Return the (X, Y) coordinate for the center point of the cell that contains the specified text.  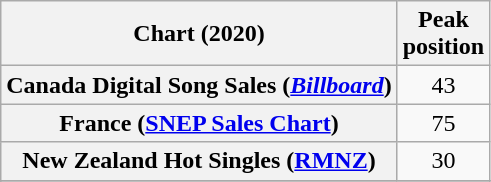
75 (443, 123)
Canada Digital Song Sales (Billboard) (199, 85)
Peakposition (443, 34)
30 (443, 161)
Chart (2020) (199, 34)
France (SNEP Sales Chart) (199, 123)
43 (443, 85)
New Zealand Hot Singles (RMNZ) (199, 161)
